Scan for the cell matching the given text and deliver its [X, Y] coordinate at center. 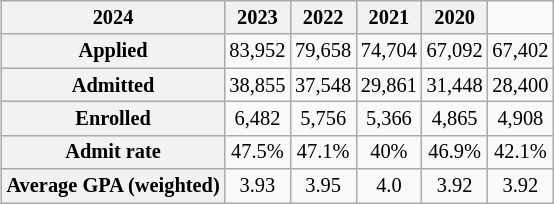
Applied [114, 51]
40% [389, 152]
67,402 [521, 51]
5,366 [389, 119]
2021 [389, 18]
42.1% [521, 152]
4,865 [455, 119]
5,756 [323, 119]
4.0 [389, 186]
47.5% [258, 152]
31,448 [455, 85]
79,658 [323, 51]
2024 [114, 18]
46.9% [455, 152]
3.95 [323, 186]
Enrolled [114, 119]
6,482 [258, 119]
Admitted [114, 85]
Average GPA (weighted) [114, 186]
2022 [323, 18]
28,400 [521, 85]
3.93 [258, 186]
67,092 [455, 51]
4,908 [521, 119]
Admit rate [114, 152]
2023 [258, 18]
29,861 [389, 85]
37,548 [323, 85]
47.1% [323, 152]
38,855 [258, 85]
2020 [455, 18]
83,952 [258, 51]
74,704 [389, 51]
